From the cell containing the given text, extract its center point as (x, y) coordinate. 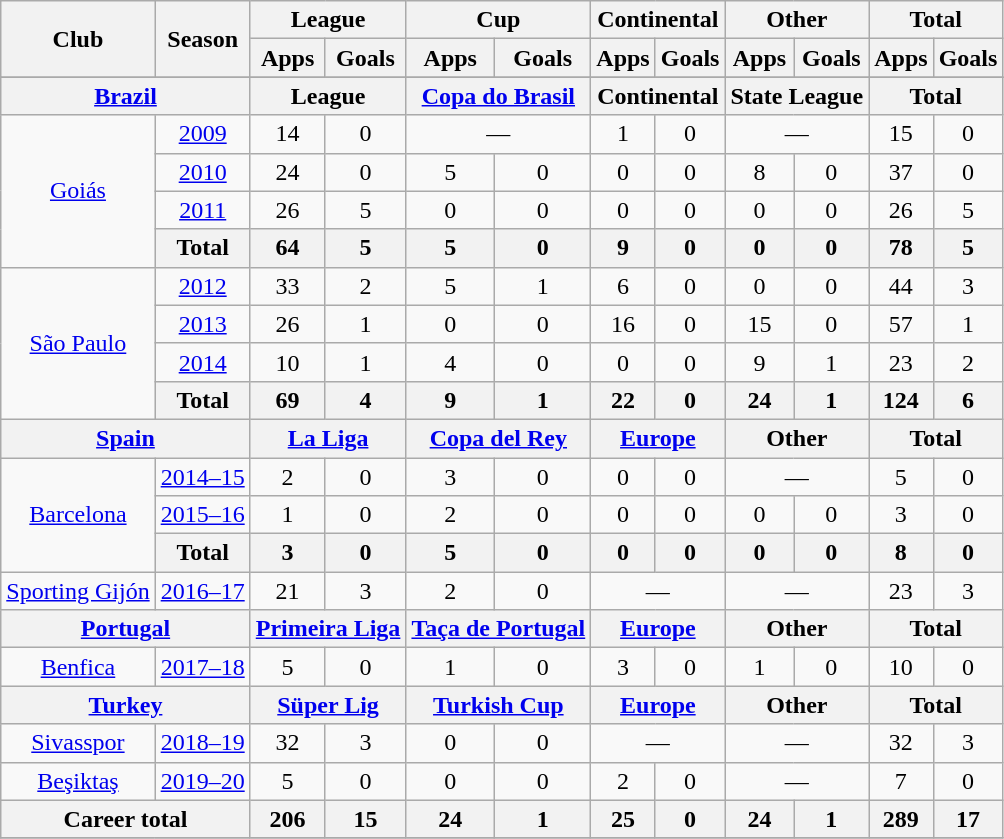
Spain (126, 438)
33 (288, 286)
289 (901, 819)
22 (623, 400)
Benfica (78, 667)
124 (901, 400)
Goiás (78, 191)
Taça de Portugal (498, 629)
2017–18 (202, 667)
Season (202, 39)
Sivasspor (78, 743)
37 (901, 172)
16 (623, 324)
69 (288, 400)
14 (288, 134)
Süper Lig (328, 705)
São Paulo (78, 343)
7 (901, 781)
La Liga (328, 438)
2019–20 (202, 781)
78 (901, 248)
Turkish Cup (498, 705)
25 (623, 819)
Primeira Liga (328, 629)
2014–15 (202, 477)
2014 (202, 362)
Barcelona (78, 515)
Sporting Gijón (78, 591)
44 (901, 286)
2012 (202, 286)
Portugal (126, 629)
2016–17 (202, 591)
2010 (202, 172)
Cup (498, 20)
Copa del Rey (498, 438)
2011 (202, 210)
Brazil (126, 96)
State League (797, 96)
Club (78, 39)
Career total (126, 819)
Copa do Brasil (498, 96)
2018–19 (202, 743)
57 (901, 324)
2009 (202, 134)
64 (288, 248)
2013 (202, 324)
2015–16 (202, 515)
21 (288, 591)
Turkey (126, 705)
Beşiktaş (78, 781)
206 (288, 819)
17 (968, 819)
